Identify which cell holds the provided text, then report its (X, Y) central coordinate. 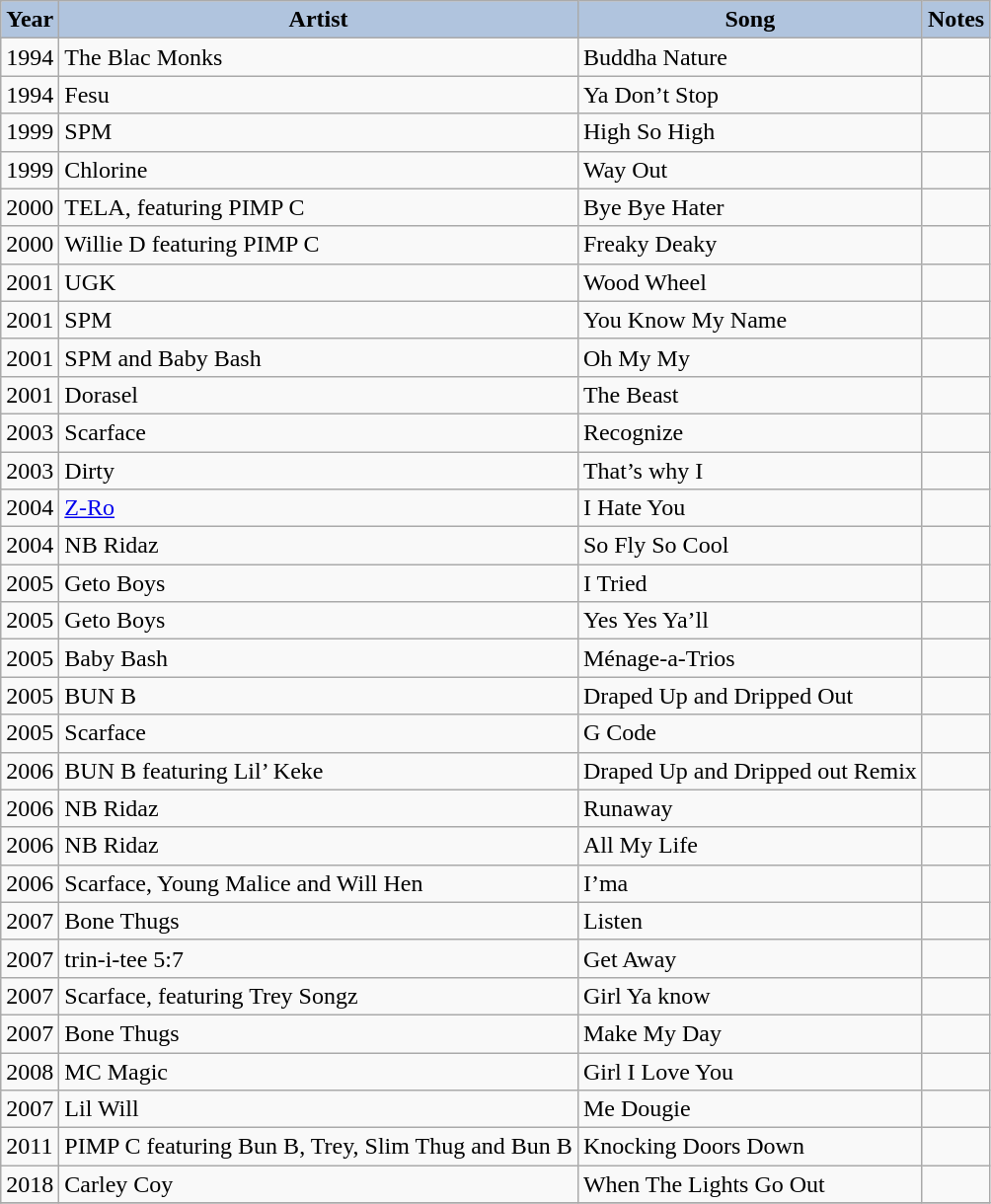
Way Out (750, 170)
Me Dougie (750, 1109)
Dirty (319, 471)
Bye Bye Hater (750, 207)
BUN B featuring Lil’ Keke (319, 771)
The Beast (750, 395)
I Tried (750, 583)
Willie D featuring PIMP C (319, 245)
Knocking Doors Down (750, 1147)
trin-i-tee 5:7 (319, 958)
The Blac Monks (319, 57)
When The Lights Go Out (750, 1184)
I Hate You (750, 508)
Oh My My (750, 357)
TELA, featuring PIMP C (319, 207)
Ménage-a-Trios (750, 658)
Ya Don’t Stop (750, 95)
Lil Will (319, 1109)
Notes (955, 20)
Draped Up and Dripped Out (750, 696)
PIMP C featuring Bun B, Trey, Slim Thug and Bun B (319, 1147)
BUN B (319, 696)
2018 (30, 1184)
Buddha Nature (750, 57)
So Fly So Cool (750, 546)
2011 (30, 1147)
All My Life (750, 846)
MC Magic (319, 1071)
Baby Bash (319, 658)
Carley Coy (319, 1184)
UGK (319, 282)
Recognize (750, 432)
Girl I Love You (750, 1071)
Artist (319, 20)
Dorasel (319, 395)
I’ma (750, 883)
Song (750, 20)
2008 (30, 1071)
You Know My Name (750, 320)
Freaky Deaky (750, 245)
Wood Wheel (750, 282)
Yes Yes Ya’ll (750, 621)
Fesu (319, 95)
High So High (750, 132)
Get Away (750, 958)
Z-Ro (319, 508)
Listen (750, 921)
Year (30, 20)
G Code (750, 733)
That’s why I (750, 471)
Runaway (750, 808)
Make My Day (750, 1033)
Draped Up and Dripped out Remix (750, 771)
Girl Ya know (750, 996)
Chlorine (319, 170)
Scarface, featuring Trey Songz (319, 996)
Scarface, Young Malice and Will Hen (319, 883)
SPM and Baby Bash (319, 357)
